Pinpoint the cell where the given text exists, returning its (x, y) midpoint coordinate. 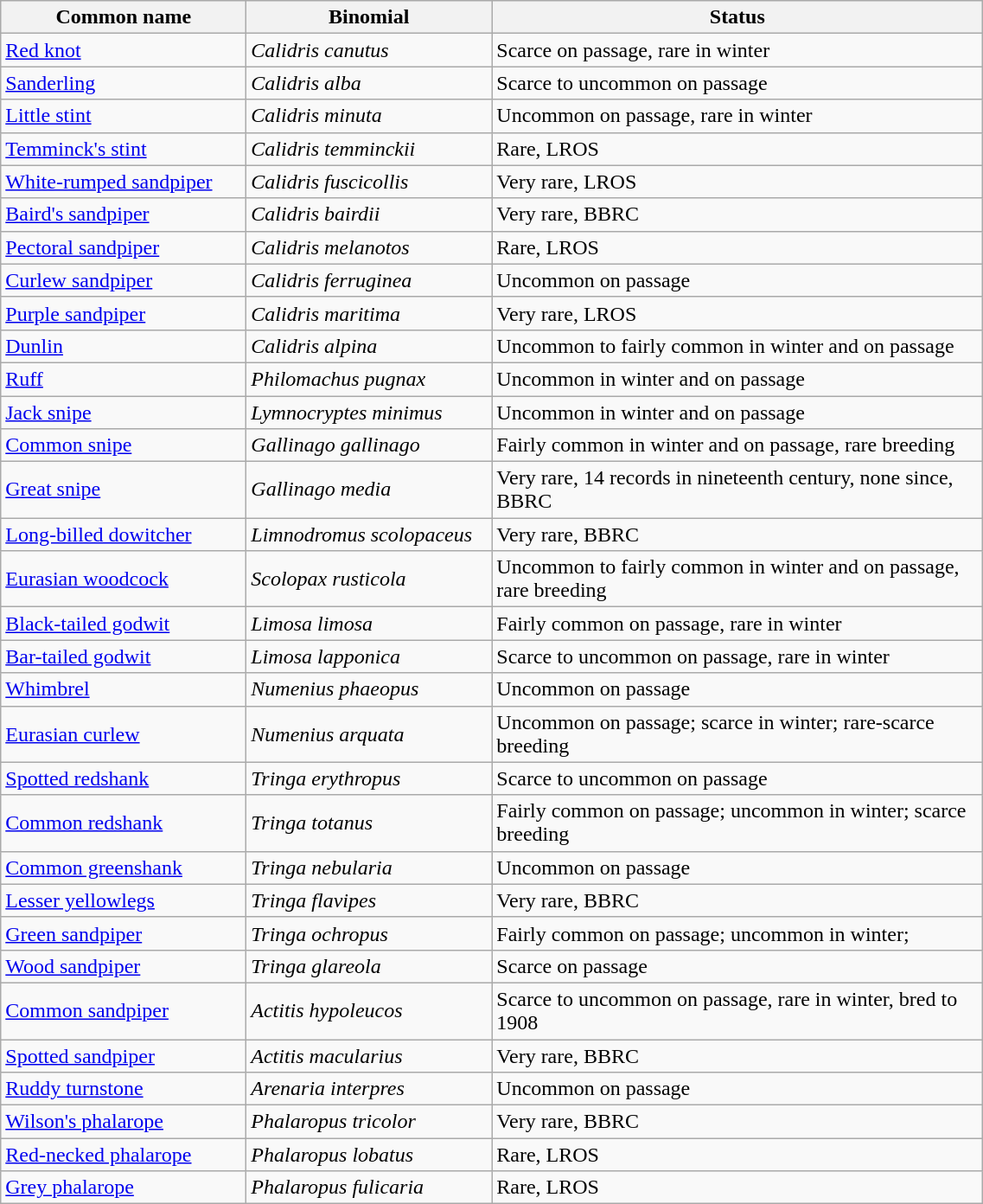
Calidris maritima (369, 313)
Calidris fuscicollis (369, 182)
Spotted redshank (124, 778)
Numenius arquata (369, 733)
Eurasian woodcock (124, 580)
Limosa lapponica (369, 656)
Wood sandpiper (124, 966)
Tringa nebularia (369, 868)
Fairly common on passage; uncommon in winter; (737, 933)
Actitis macularius (369, 1056)
Uncommon to fairly common in winter and on passage, rare breeding (737, 580)
Tringa flavipes (369, 900)
Scarce on passage, rare in winter (737, 50)
Calidris melanotos (369, 247)
Green sandpiper (124, 933)
Calidris ferruginea (369, 280)
Temminck's stint (124, 149)
Uncommon on passage, rare in winter (737, 116)
Black-tailed godwit (124, 624)
Scarce to uncommon on passage, rare in winter (737, 656)
Spotted sandpiper (124, 1056)
Ruff (124, 379)
Tringa totanus (369, 823)
Limosa limosa (369, 624)
Calidris alba (369, 83)
Gallinago gallinago (369, 445)
Common name (124, 17)
Ruddy turnstone (124, 1089)
Calidris minuta (369, 116)
Calidris temminckii (369, 149)
Bar-tailed godwit (124, 656)
Philomachus pugnax (369, 379)
Phalaropus tricolor (369, 1122)
Fairly common on passage, rare in winter (737, 624)
Common sandpiper (124, 1010)
Scolopax rusticola (369, 580)
Fairly common on passage; uncommon in winter; scarce breeding (737, 823)
Scarce to uncommon on passage, rare in winter, bred to 1908 (737, 1010)
Calidris alpina (369, 346)
Tringa erythropus (369, 778)
Grey phalarope (124, 1188)
Red knot (124, 50)
Sanderling (124, 83)
Common redshank (124, 823)
Status (737, 17)
Gallinago media (369, 490)
Scarce on passage (737, 966)
Calidris canutus (369, 50)
Red-necked phalarope (124, 1155)
Uncommon on passage; scarce in winter; rare-scarce breeding (737, 733)
Actitis hypoleucos (369, 1010)
Purple sandpiper (124, 313)
Great snipe (124, 490)
Wilson's phalarope (124, 1122)
Whimbrel (124, 689)
Uncommon to fairly common in winter and on passage (737, 346)
Tringa ochropus (369, 933)
Limnodromus scolopaceus (369, 535)
Tringa glareola (369, 966)
Phalaropus fulicaria (369, 1188)
Long-billed dowitcher (124, 535)
Numenius phaeopus (369, 689)
Common snipe (124, 445)
Lesser yellowlegs (124, 900)
Curlew sandpiper (124, 280)
Lymnocryptes minimus (369, 413)
Fairly common in winter and on passage, rare breeding (737, 445)
Calidris bairdii (369, 215)
Dunlin (124, 346)
Little stint (124, 116)
Common greenshank (124, 868)
White-rumped sandpiper (124, 182)
Baird's sandpiper (124, 215)
Arenaria interpres (369, 1089)
Pectoral sandpiper (124, 247)
Eurasian curlew (124, 733)
Very rare, 14 records in nineteenth century, none since, BBRC (737, 490)
Phalaropus lobatus (369, 1155)
Binomial (369, 17)
Jack snipe (124, 413)
